Locate the cell with the specified text and output its (x, y) center coordinate. 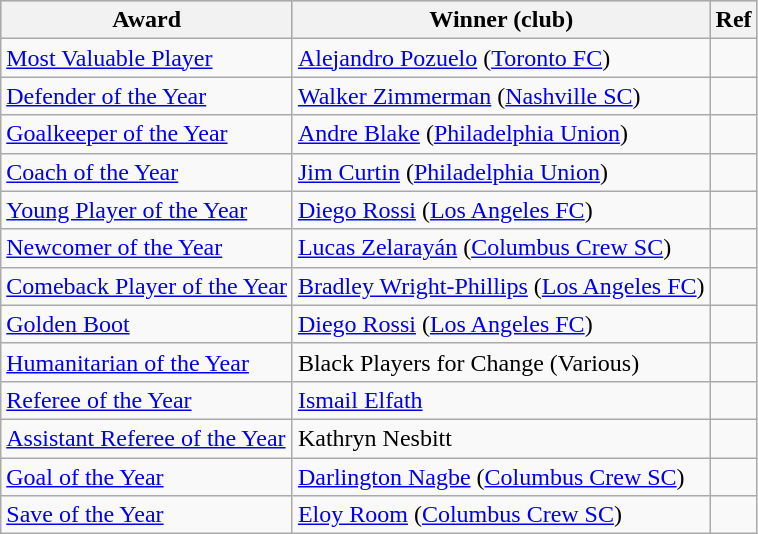
Referee of the Year (147, 400)
Winner (club) (501, 20)
Alejandro Pozuelo (Toronto FC) (501, 58)
Kathryn Nesbitt (501, 438)
Comeback Player of the Year (147, 286)
Lucas Zelarayán (Columbus Crew SC) (501, 248)
Black Players for Change (Various) (501, 362)
Award (147, 20)
Defender of the Year (147, 96)
Most Valuable Player (147, 58)
Bradley Wright-Phillips (Los Angeles FC) (501, 286)
Goalkeeper of the Year (147, 134)
Andre Blake (Philadelphia Union) (501, 134)
Newcomer of the Year (147, 248)
Ismail Elfath (501, 400)
Young Player of the Year (147, 210)
Walker Zimmerman (Nashville SC) (501, 96)
Goal of the Year (147, 477)
Coach of the Year (147, 172)
Darlington Nagbe (Columbus Crew SC) (501, 477)
Humanitarian of the Year (147, 362)
Assistant Referee of the Year (147, 438)
Ref (734, 20)
Golden Boot (147, 324)
Eloy Room (Columbus Crew SC) (501, 515)
Jim Curtin (Philadelphia Union) (501, 172)
Save of the Year (147, 515)
